Identify which cell holds the provided text, then report its (x, y) central coordinate. 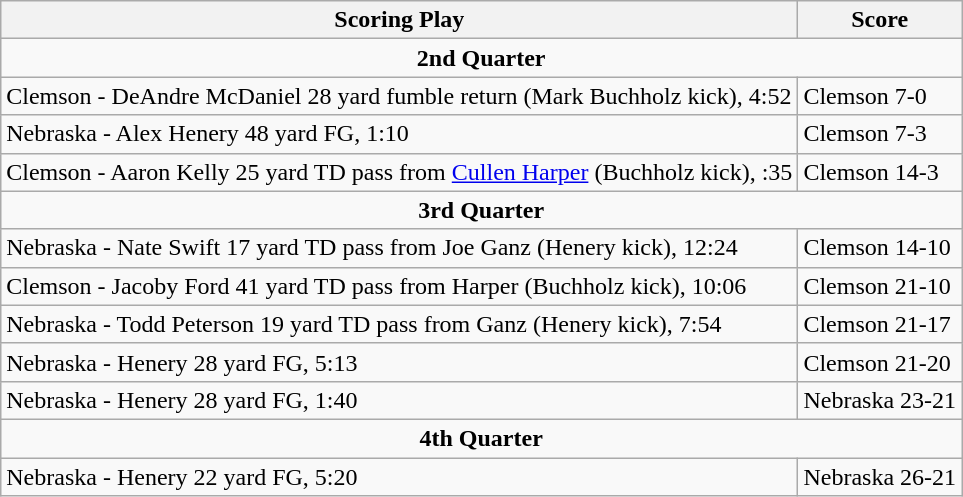
Nebraska - Nate Swift 17 yard TD pass from Joe Ganz (Henery kick), 12:24 (400, 248)
Clemson 14-3 (880, 172)
Clemson 7-0 (880, 96)
Nebraska 26-21 (880, 477)
Nebraska - Todd Peterson 19 yard TD pass from Ganz (Henery kick), 7:54 (400, 324)
Scoring Play (400, 20)
Clemson 7-3 (880, 134)
Clemson 21-17 (880, 324)
Nebraska - Henery 28 yard FG, 1:40 (400, 400)
3rd Quarter (482, 210)
Nebraska - Alex Henery 48 yard FG, 1:10 (400, 134)
Nebraska 23-21 (880, 400)
Clemson - Aaron Kelly 25 yard TD pass from Cullen Harper (Buchholz kick), :35 (400, 172)
Clemson 21-10 (880, 286)
Clemson 14-10 (880, 248)
Nebraska - Henery 22 yard FG, 5:20 (400, 477)
Clemson - DeAndre McDaniel 28 yard fumble return (Mark Buchholz kick), 4:52 (400, 96)
2nd Quarter (482, 58)
4th Quarter (482, 438)
Clemson - Jacoby Ford 41 yard TD pass from Harper (Buchholz kick), 10:06 (400, 286)
Nebraska - Henery 28 yard FG, 5:13 (400, 362)
Clemson 21-20 (880, 362)
Score (880, 20)
